Determine the [x, y] coordinate at the center of the cell enclosing the given text.  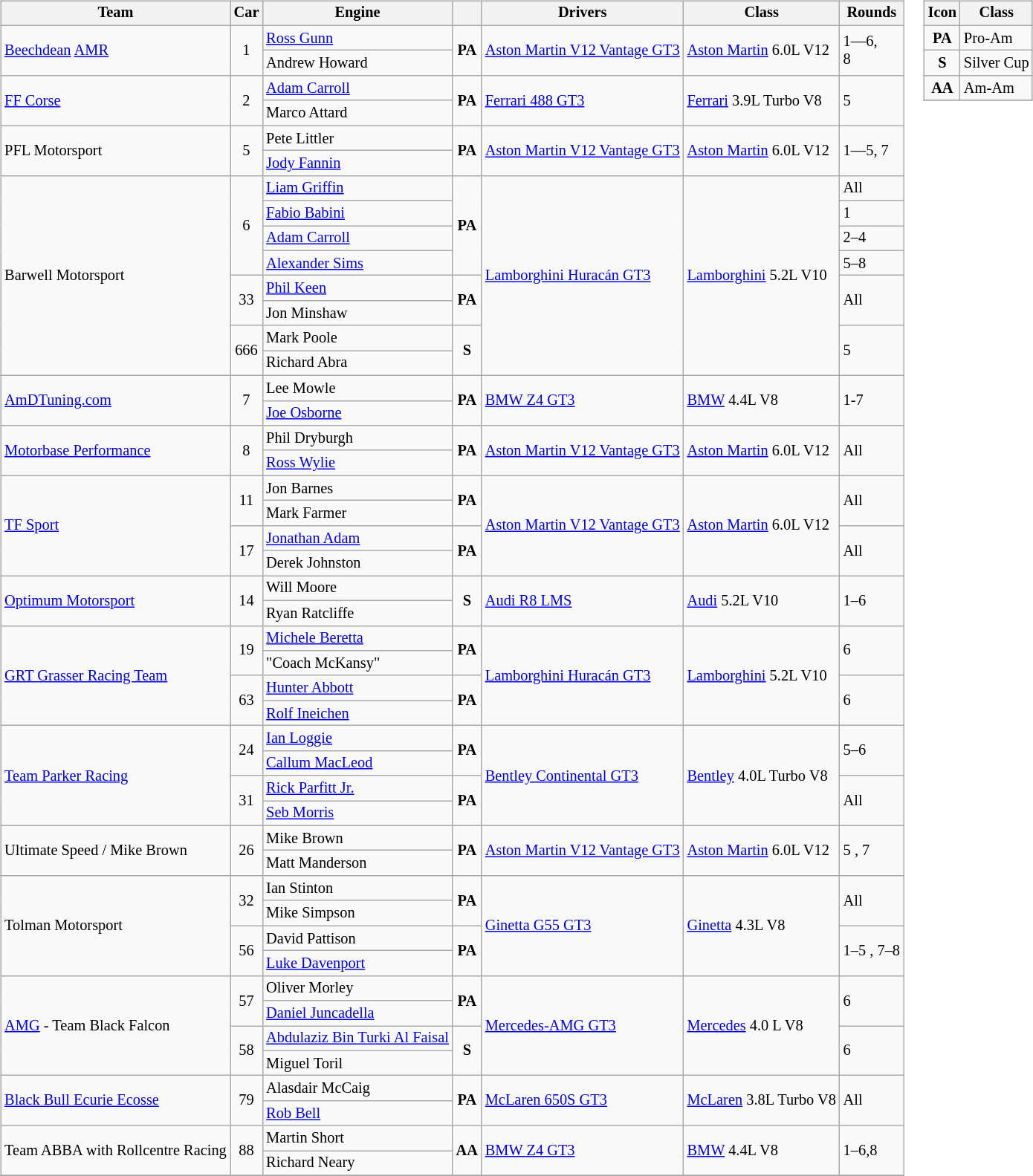
Bentley 4.0L Turbo V8 [762, 776]
Rolf Ineichen [357, 713]
Pete Littler [357, 138]
Hunter Abbott [357, 688]
Mike Brown [357, 838]
Martin Short [357, 1138]
88 [247, 1150]
Pro-Am [996, 38]
Oliver Morley [357, 988]
8 [247, 450]
Rick Parfitt Jr. [357, 788]
Barwell Motorsport [115, 275]
57 [247, 1000]
Jonathan Adam [357, 538]
Richard Abra [357, 363]
Joe Osborne [357, 413]
2–4 [872, 238]
1-7 [872, 400]
1–6 [872, 600]
Callum MacLeod [357, 763]
Ryan Ratcliffe [357, 613]
14 [247, 600]
Team [115, 13]
Matt Manderson [357, 863]
Tolman Motorsport [115, 926]
Bentley Continental GT3 [583, 776]
Mercedes-AMG GT3 [583, 1025]
31 [247, 801]
Miguel Toril [357, 1063]
Ross Gunn [357, 38]
79 [247, 1101]
19 [247, 651]
David Pattison [357, 938]
Ross Wylie [357, 463]
FF Corse [115, 101]
11 [247, 501]
Michele Beretta [357, 638]
5–6 [872, 750]
TF Sport [115, 526]
Alasdair McCaig [357, 1088]
Optimum Motorsport [115, 600]
Abdulaziz Bin Turki Al Faisal [357, 1039]
666 [247, 351]
Mark Farmer [357, 513]
33 [247, 300]
Am-Am [996, 88]
58 [247, 1050]
1—5, 7 [872, 150]
17 [247, 550]
Jon Barnes [357, 488]
Car [247, 13]
Icon [942, 13]
56 [247, 951]
Jon Minshaw [357, 314]
Drivers [583, 13]
Mike Simpson [357, 913]
Mercedes 4.0 L V8 [762, 1025]
5–8 [872, 263]
5 , 7 [872, 850]
Team ABBA with Rollcentre Racing [115, 1150]
Luke Davenport [357, 964]
McLaren 3.8L Turbo V8 [762, 1101]
Ginetta G55 GT3 [583, 926]
Fabio Babini [357, 213]
Jody Fannin [357, 163]
Liam Griffin [357, 188]
Engine [357, 13]
Daniel Juncadella [357, 1013]
Mark Poole [357, 338]
Richard Neary [357, 1163]
Seb Morris [357, 813]
Phil Dryburgh [357, 438]
63 [247, 700]
PFL Motorsport [115, 150]
Phil Keen [357, 288]
Rounds [872, 13]
2 [247, 101]
Marco Attard [357, 113]
32 [247, 900]
GRT Grasser Racing Team [115, 676]
Alexander Sims [357, 263]
AmDTuning.com [115, 400]
Andrew Howard [357, 63]
1–6,8 [872, 1150]
Ian Stinton [357, 889]
7 [247, 400]
Rob Bell [357, 1114]
Audi 5.2L V10 [762, 600]
Audi R8 LMS [583, 600]
Beechdean AMR [115, 51]
Ferrari 488 GT3 [583, 101]
Derek Johnston [357, 563]
1–5 , 7–8 [872, 951]
Ian Loggie [357, 738]
Motorbase Performance [115, 450]
1—6,8 [872, 51]
Lee Mowle [357, 388]
24 [247, 750]
McLaren 650S GT3 [583, 1101]
Silver Cup [996, 63]
AMG - Team Black Falcon [115, 1025]
26 [247, 850]
Team Parker Racing [115, 776]
"Coach McKansy" [357, 663]
Will Moore [357, 588]
Ginetta 4.3L V8 [762, 926]
Ultimate Speed / Mike Brown [115, 850]
Ferrari 3.9L Turbo V8 [762, 101]
Black Bull Ecurie Ecosse [115, 1101]
